Find where the given text appears and provide that cell's center as (X, Y) coordinate. 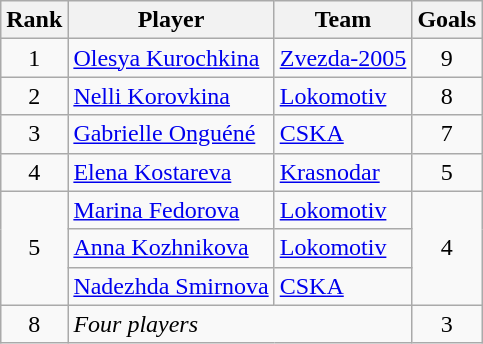
9 (447, 58)
Elena Kostareva (171, 172)
Team (343, 20)
Anna Kozhnikova (171, 248)
Nelli Korovkina (171, 96)
Krasnodar (343, 172)
Nadezhda Smirnova (171, 286)
1 (34, 58)
Olesya Kurochkina (171, 58)
Four players (240, 324)
7 (447, 134)
Goals (447, 20)
Rank (34, 20)
2 (34, 96)
Zvezda-2005 (343, 58)
Marina Fedorova (171, 210)
Gabrielle Onguéné (171, 134)
Player (171, 20)
